Locate the cell with the specified text and output its [X, Y] center coordinate. 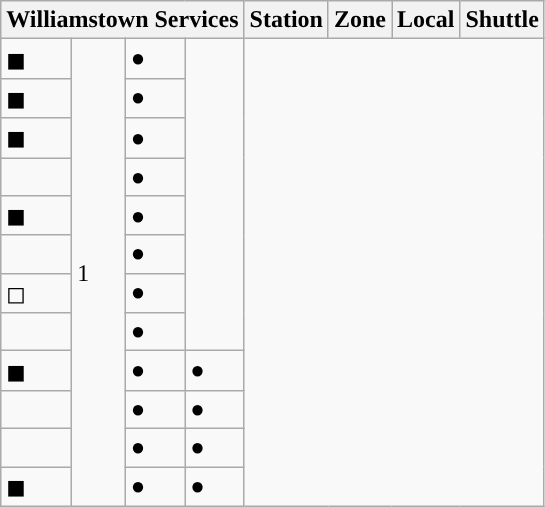
1 [99, 272]
Zone [360, 20]
Shuttle [502, 20]
Local [426, 20]
◻ [36, 293]
Williamstown Services [122, 20]
Station [286, 20]
